Output the [X, Y] coordinate of the center of the cell containing the given text.  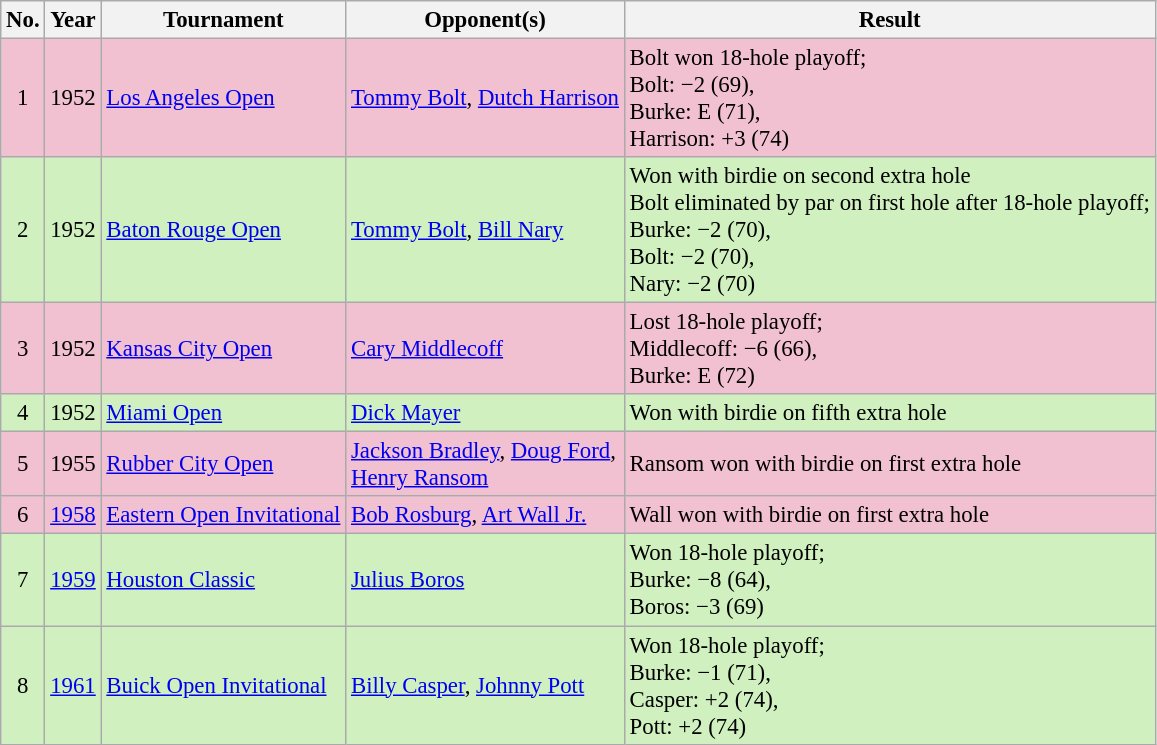
Eastern Open Invitational [224, 515]
Tournament [224, 20]
1959 [73, 580]
Buick Open Invitational [224, 686]
6 [23, 515]
Billy Casper, Johnny Pott [486, 686]
Lost 18-hole playoff;Middlecoff: −6 (66),Burke: E (72) [890, 349]
1 [23, 98]
Cary Middlecoff [486, 349]
Wall won with birdie on first extra hole [890, 515]
Los Angeles Open [224, 98]
1958 [73, 515]
Ransom won with birdie on first extra hole [890, 464]
7 [23, 580]
No. [23, 20]
Dick Mayer [486, 413]
Won 18-hole playoff;Burke: −1 (71),Casper: +2 (74),Pott: +2 (74) [890, 686]
Bob Rosburg, Art Wall Jr. [486, 515]
Result [890, 20]
Baton Rouge Open [224, 230]
5 [23, 464]
Houston Classic [224, 580]
Jackson Bradley, Doug Ford, Henry Ransom [486, 464]
Tommy Bolt, Bill Nary [486, 230]
Won with birdie on second extra holeBolt eliminated by par on first hole after 18-hole playoff;Burke: −2 (70),Bolt: −2 (70),Nary: −2 (70) [890, 230]
2 [23, 230]
Rubber City Open [224, 464]
Miami Open [224, 413]
Julius Boros [486, 580]
Won with birdie on fifth extra hole [890, 413]
8 [23, 686]
Tommy Bolt, Dutch Harrison [486, 98]
Bolt won 18-hole playoff;Bolt: −2 (69),Burke: E (71),Harrison: +3 (74) [890, 98]
Opponent(s) [486, 20]
Won 18-hole playoff;Burke: −8 (64),Boros: −3 (69) [890, 580]
1955 [73, 464]
1961 [73, 686]
3 [23, 349]
Year [73, 20]
4 [23, 413]
Kansas City Open [224, 349]
